Scan for the cell matching the given text and deliver its (x, y) coordinate at center. 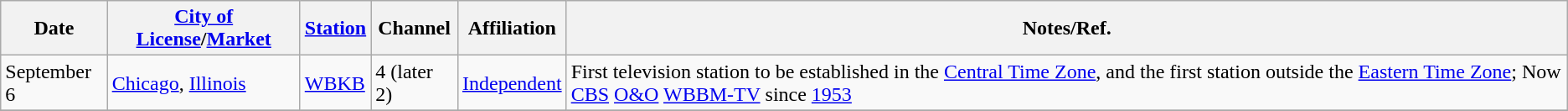
September 6 (54, 82)
Notes/Ref. (1067, 29)
Independent (512, 82)
4 (later 2) (415, 82)
Date (54, 29)
Chicago, Illinois (204, 82)
Station (335, 29)
WBKB (335, 82)
City of License/Market (204, 29)
Affiliation (512, 29)
Channel (415, 29)
